For the text-containing cell, return its midpoint in (X, Y) coordinate format. 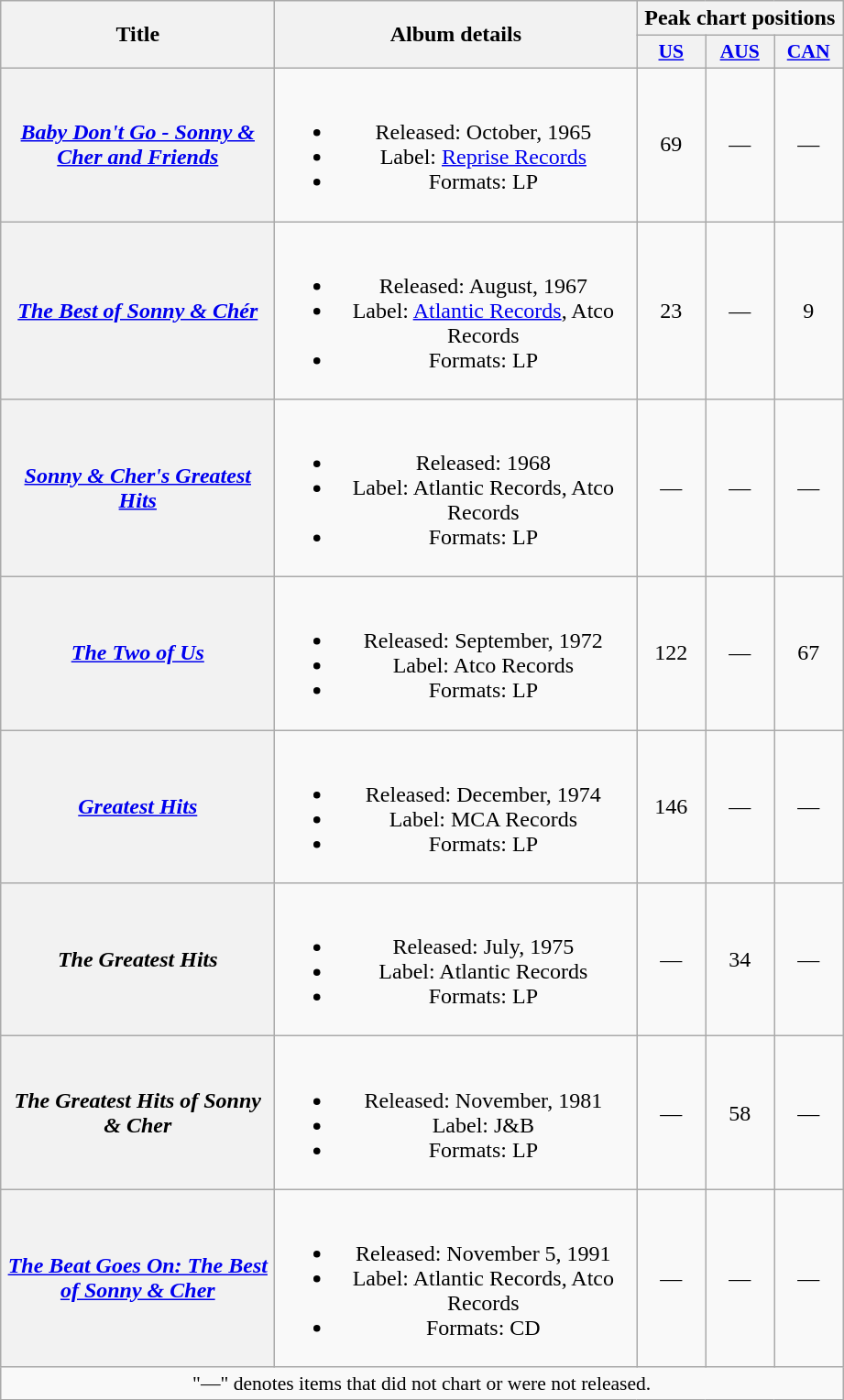
Peak chart positions (740, 18)
Released: August, 1967Label: Atlantic Records, Atco RecordsFormats: LP (456, 311)
146 (671, 806)
The Beat Goes On: The Best of Sonny & Cher (137, 1278)
The Greatest Hits (137, 960)
23 (671, 311)
Released: July, 1975Label: Atlantic RecordsFormats: LP (456, 960)
Released: November 5, 1991Label: Atlantic Records, Atco RecordsFormats: CD (456, 1278)
122 (671, 654)
Greatest Hits (137, 806)
58 (740, 1112)
Sonny & Cher's Greatest Hits (137, 488)
Album details (456, 35)
34 (740, 960)
Title (137, 35)
Released: 1968Label: Atlantic Records, Atco RecordsFormats: LP (456, 488)
9 (808, 311)
AUS (740, 52)
69 (671, 145)
"—" denotes items that did not chart or were not released. (422, 1384)
The Greatest Hits of Sonny & Cher (137, 1112)
Released: September, 1972Label: Atco RecordsFormats: LP (456, 654)
Baby Don't Go - Sonny & Cher and Friends (137, 145)
Released: November, 1981Label: J&BFormats: LP (456, 1112)
The Best of Sonny & Chér (137, 311)
CAN (808, 52)
Released: October, 1965Label: Reprise RecordsFormats: LP (456, 145)
67 (808, 654)
US (671, 52)
Released: December, 1974Label: MCA RecordsFormats: LP (456, 806)
The Two of Us (137, 654)
